Pinpoint the cell where the given text exists, returning its [x, y] midpoint coordinate. 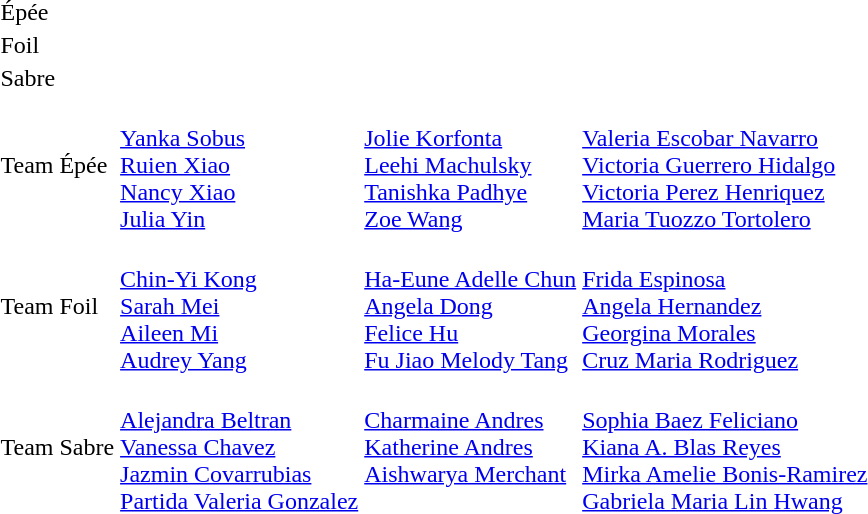
Yanka SobusRuien XiaoNancy XiaoJulia Yin [240, 165]
Chin-Yi KongSarah MeiAileen MiAudrey Yang [240, 306]
Jolie KorfontaLeehi MachulskyTanishka PadhyeZoe Wang [470, 165]
Ha-Eune Adelle ChunAngela DongFelice HuFu Jiao Melody Tang [470, 306]
